Determine the (X, Y) coordinate at the center of the cell enclosing the given text.  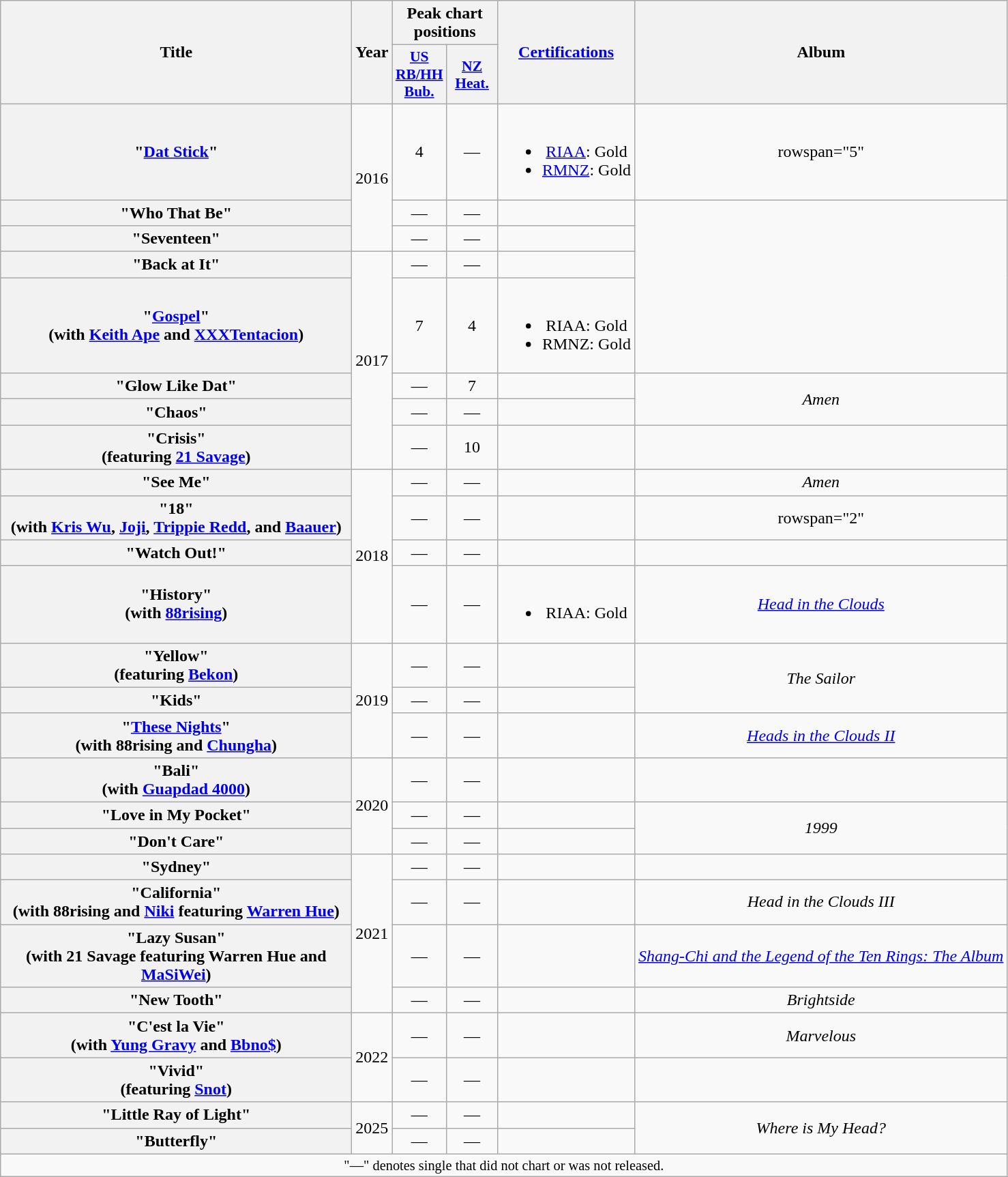
2020 (372, 805)
Peak chart positions (445, 23)
"Seventeen" (176, 239)
Brightside (821, 1000)
"Lazy Susan"(with 21 Savage featuring Warren Hue and MaSiWei) (176, 956)
2019 (372, 700)
"Yellow"(featuring Bekon) (176, 665)
"Sydney" (176, 867)
"New Tooth" (176, 1000)
"Back at It" (176, 265)
"Dat Stick" (176, 151)
2016 (372, 177)
Shang-Chi and the Legend of the Ten Rings: The Album (821, 956)
"Love in My Pocket" (176, 815)
"Bali"(with Guapdad 4000) (176, 779)
"18"(with Kris Wu, Joji, Trippie Redd, and Baauer) (176, 517)
"—" denotes single that did not chart or was not released. (504, 1165)
The Sailor (821, 678)
"Vivid"(featuring Snot) (176, 1079)
Title (176, 53)
"Crisis"(featuring 21 Savage) (176, 448)
"Kids" (176, 700)
Where is My Head? (821, 1128)
"Watch Out!" (176, 553)
2017 (372, 360)
"See Me" (176, 482)
rowspan="5" (821, 151)
rowspan="2" (821, 517)
"Little Ray of Light" (176, 1115)
USRB/HHBub. (419, 75)
2022 (372, 1058)
"Chaos" (176, 412)
"C'est la Vie"(with Yung Gravy and Bbno$) (176, 1036)
Marvelous (821, 1036)
"California"(with 88rising and Niki featuring Warren Hue) (176, 902)
Head in the Clouds (821, 605)
"Butterfly" (176, 1141)
RIAA: Gold (566, 605)
"Don't Care" (176, 841)
10 (472, 448)
"Who That Be" (176, 212)
"Glow Like Dat" (176, 386)
"History"(with 88rising) (176, 605)
Year (372, 53)
NZ Heat. (472, 75)
2025 (372, 1128)
"These Nights"(with 88rising and Chungha) (176, 736)
"Gospel"(with Keith Ape and XXXTentacion) (176, 325)
Head in the Clouds III (821, 902)
1999 (821, 828)
2021 (372, 933)
2018 (372, 556)
Heads in the Clouds II (821, 736)
Certifications (566, 53)
Album (821, 53)
